Capture the cell that displays the provided text and extract its [x, y] central coordinate. 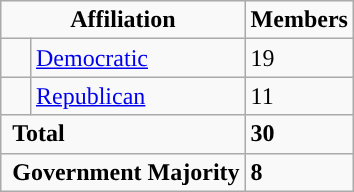
Government Majority [123, 172]
Total [123, 134]
19 [299, 58]
8 [299, 172]
Democratic [138, 58]
11 [299, 96]
30 [299, 134]
Republican [138, 96]
Members [299, 20]
Affiliation [123, 20]
